Return (X, Y) of the center of cell containing provided text 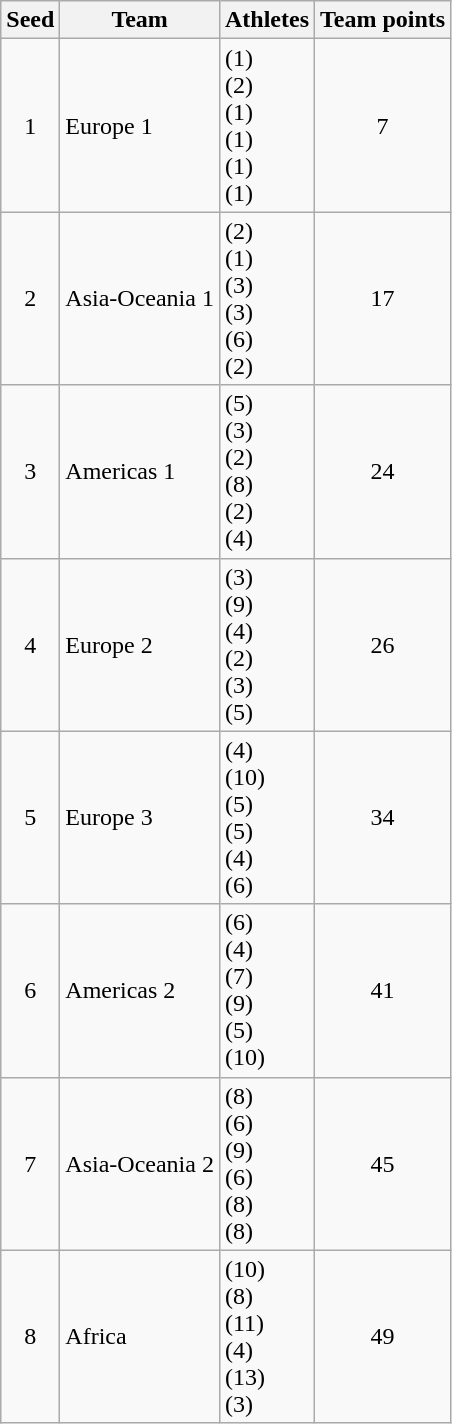
24 (383, 472)
8 (30, 1336)
17 (383, 298)
4 (30, 644)
3 (30, 472)
34 (383, 818)
(3) (9) (4) (2) (3) (5) (266, 644)
2 (30, 298)
(2) (1) (3) (3) (6) (2) (266, 298)
Americas 2 (140, 990)
Europe 2 (140, 644)
Team points (383, 20)
(8) (6) (9) (6) (8) (8) (266, 1164)
Asia-Oceania 2 (140, 1164)
49 (383, 1336)
Seed (30, 20)
(6) (4) (7) (9) (5) (10) (266, 990)
(1) (2) (1) (1) (1) (1) (266, 126)
Asia-Oceania 1 (140, 298)
5 (30, 818)
45 (383, 1164)
Americas 1 (140, 472)
(10) (8) (11) (4) (13) (3) (266, 1336)
Athletes (266, 20)
1 (30, 126)
Europe 1 (140, 126)
Africa (140, 1336)
41 (383, 990)
Europe 3 (140, 818)
Team (140, 20)
(5) (3) (2) (8) (2) (4) (266, 472)
26 (383, 644)
6 (30, 990)
(4) (10) (5) (5) (4) (6) (266, 818)
